Find where the given text appears and provide that cell's center as [X, Y] coordinate. 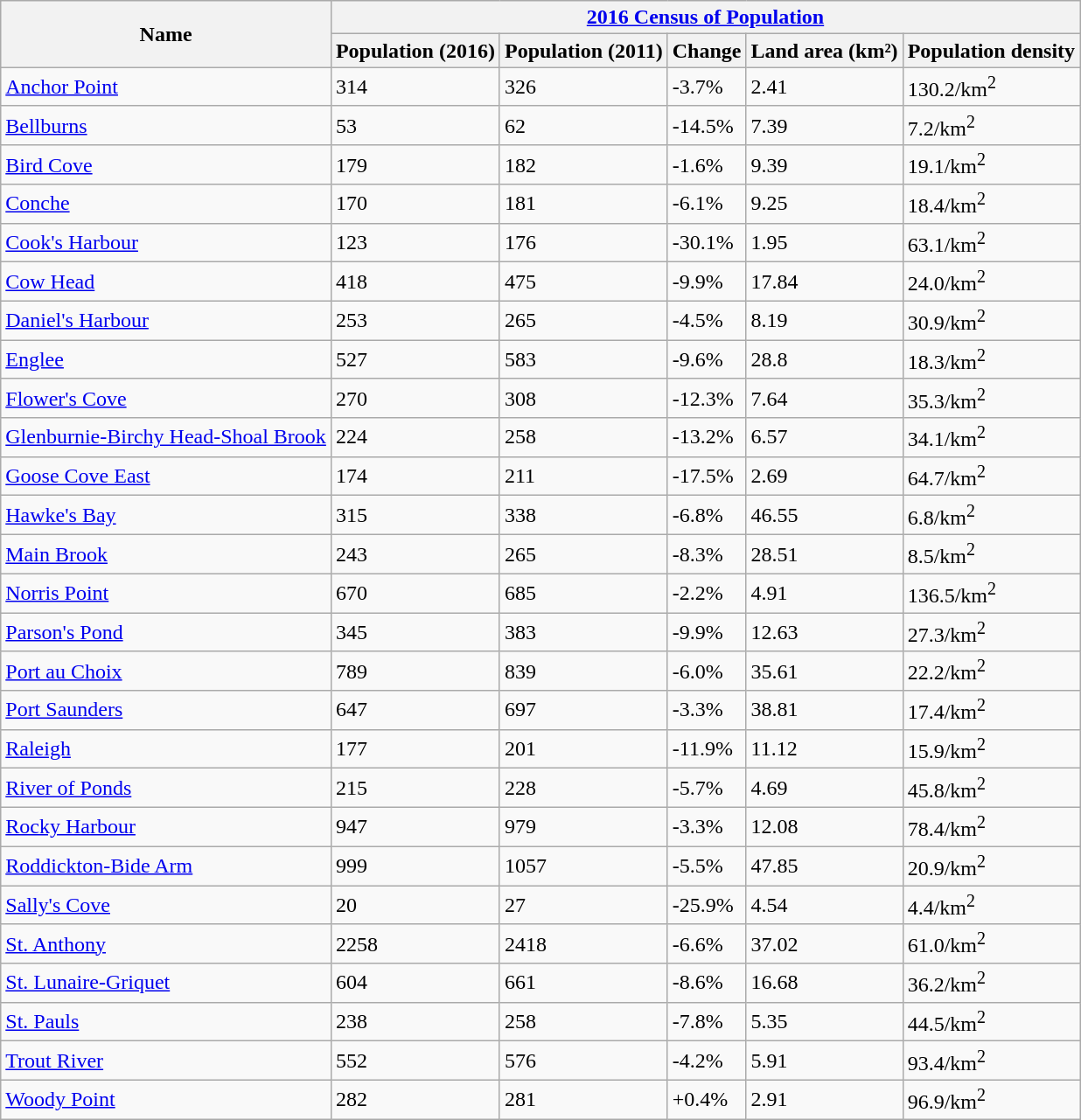
176 [583, 243]
-11.9% [707, 748]
Roddickton-Bide Arm [166, 866]
+0.4% [707, 1100]
383 [583, 633]
Daniel's Harbour [166, 320]
20 [415, 906]
34.1/km2 [991, 437]
61.0/km2 [991, 944]
-6.0% [707, 671]
182 [583, 164]
253 [415, 320]
35.3/km2 [991, 399]
38.81 [824, 710]
63.1/km2 [991, 243]
4.91 [824, 593]
64.7/km2 [991, 476]
-2.2% [707, 593]
238 [415, 1021]
Norris Point [166, 593]
96.9/km2 [991, 1100]
345 [415, 633]
28.51 [824, 554]
17.84 [824, 282]
Land area (km²) [824, 51]
45.8/km2 [991, 789]
2418 [583, 944]
315 [415, 516]
839 [583, 671]
670 [415, 593]
18.4/km2 [991, 205]
308 [583, 399]
Population density [991, 51]
4.54 [824, 906]
4.69 [824, 789]
2016 Census of Population [705, 17]
177 [415, 748]
Change [707, 51]
576 [583, 1061]
9.39 [824, 164]
St. Lunaire-Griquet [166, 983]
Population (2011) [583, 51]
583 [583, 360]
16.68 [824, 983]
-6.8% [707, 516]
-8.3% [707, 554]
179 [415, 164]
Bellburns [166, 126]
224 [415, 437]
Hawke's Bay [166, 516]
5.35 [824, 1021]
93.4/km2 [991, 1061]
979 [583, 827]
Cow Head [166, 282]
St. Anthony [166, 944]
12.63 [824, 633]
527 [415, 360]
-5.7% [707, 789]
2.91 [824, 1100]
7.39 [824, 126]
47.85 [824, 866]
Flower's Cove [166, 399]
647 [415, 710]
Port au Choix [166, 671]
Sally's Cove [166, 906]
2258 [415, 944]
Name [166, 34]
Cook's Harbour [166, 243]
1057 [583, 866]
201 [583, 748]
123 [415, 243]
2.41 [824, 87]
-17.5% [707, 476]
17.4/km2 [991, 710]
Population (2016) [415, 51]
62 [583, 126]
Englee [166, 360]
685 [583, 593]
Glenburnie-Birchy Head-Shoal Brook [166, 437]
215 [415, 789]
170 [415, 205]
661 [583, 983]
Rocky Harbour [166, 827]
-9.6% [707, 360]
-14.5% [707, 126]
8.19 [824, 320]
-4.2% [707, 1061]
181 [583, 205]
4.4/km2 [991, 906]
5.91 [824, 1061]
19.1/km2 [991, 164]
78.4/km2 [991, 827]
999 [415, 866]
130.2/km2 [991, 87]
475 [583, 282]
11.12 [824, 748]
-7.8% [707, 1021]
6.57 [824, 437]
44.5/km2 [991, 1021]
7.64 [824, 399]
-4.5% [707, 320]
-6.6% [707, 944]
Parson's Pond [166, 633]
12.08 [824, 827]
St. Pauls [166, 1021]
-30.1% [707, 243]
-8.6% [707, 983]
18.3/km2 [991, 360]
947 [415, 827]
Goose Cove East [166, 476]
174 [415, 476]
8.5/km2 [991, 554]
Raleigh [166, 748]
-5.5% [707, 866]
338 [583, 516]
314 [415, 87]
211 [583, 476]
-6.1% [707, 205]
-13.2% [707, 437]
30.9/km2 [991, 320]
22.2/km2 [991, 671]
-1.6% [707, 164]
20.9/km2 [991, 866]
Bird Cove [166, 164]
-12.3% [707, 399]
28.8 [824, 360]
136.5/km2 [991, 593]
River of Ponds [166, 789]
281 [583, 1100]
9.25 [824, 205]
53 [415, 126]
37.02 [824, 944]
1.95 [824, 243]
Port Saunders [166, 710]
-3.7% [707, 87]
282 [415, 1100]
36.2/km2 [991, 983]
789 [415, 671]
418 [415, 282]
27 [583, 906]
27.3/km2 [991, 633]
2.69 [824, 476]
552 [415, 1061]
604 [415, 983]
697 [583, 710]
15.9/km2 [991, 748]
-25.9% [707, 906]
Trout River [166, 1061]
243 [415, 554]
Main Brook [166, 554]
270 [415, 399]
Anchor Point [166, 87]
228 [583, 789]
6.8/km2 [991, 516]
46.55 [824, 516]
Woody Point [166, 1100]
326 [583, 87]
35.61 [824, 671]
24.0/km2 [991, 282]
Conche [166, 205]
7.2/km2 [991, 126]
